Scan for the cell matching the given text and deliver its (X, Y) coordinate at center. 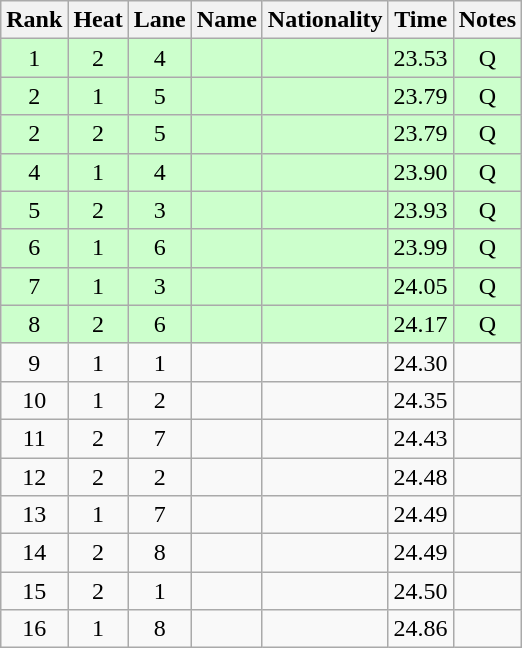
Notes (487, 20)
Nationality (325, 20)
24.86 (420, 629)
Lane (160, 20)
11 (34, 438)
24.35 (420, 400)
24.05 (420, 286)
Rank (34, 20)
Time (420, 20)
12 (34, 477)
14 (34, 553)
15 (34, 591)
9 (34, 362)
13 (34, 515)
24.50 (420, 591)
23.53 (420, 58)
23.90 (420, 172)
Name (226, 20)
10 (34, 400)
Heat (98, 20)
24.43 (420, 438)
24.30 (420, 362)
24.48 (420, 477)
23.99 (420, 248)
23.93 (420, 210)
16 (34, 629)
24.17 (420, 324)
